Detect which cell encompasses the target text, then output its (X, Y) center coordinate. 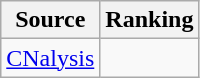
CNalysis (50, 58)
Ranking (150, 20)
Source (50, 20)
